Output the [X, Y] coordinate of the center of the cell containing the given text.  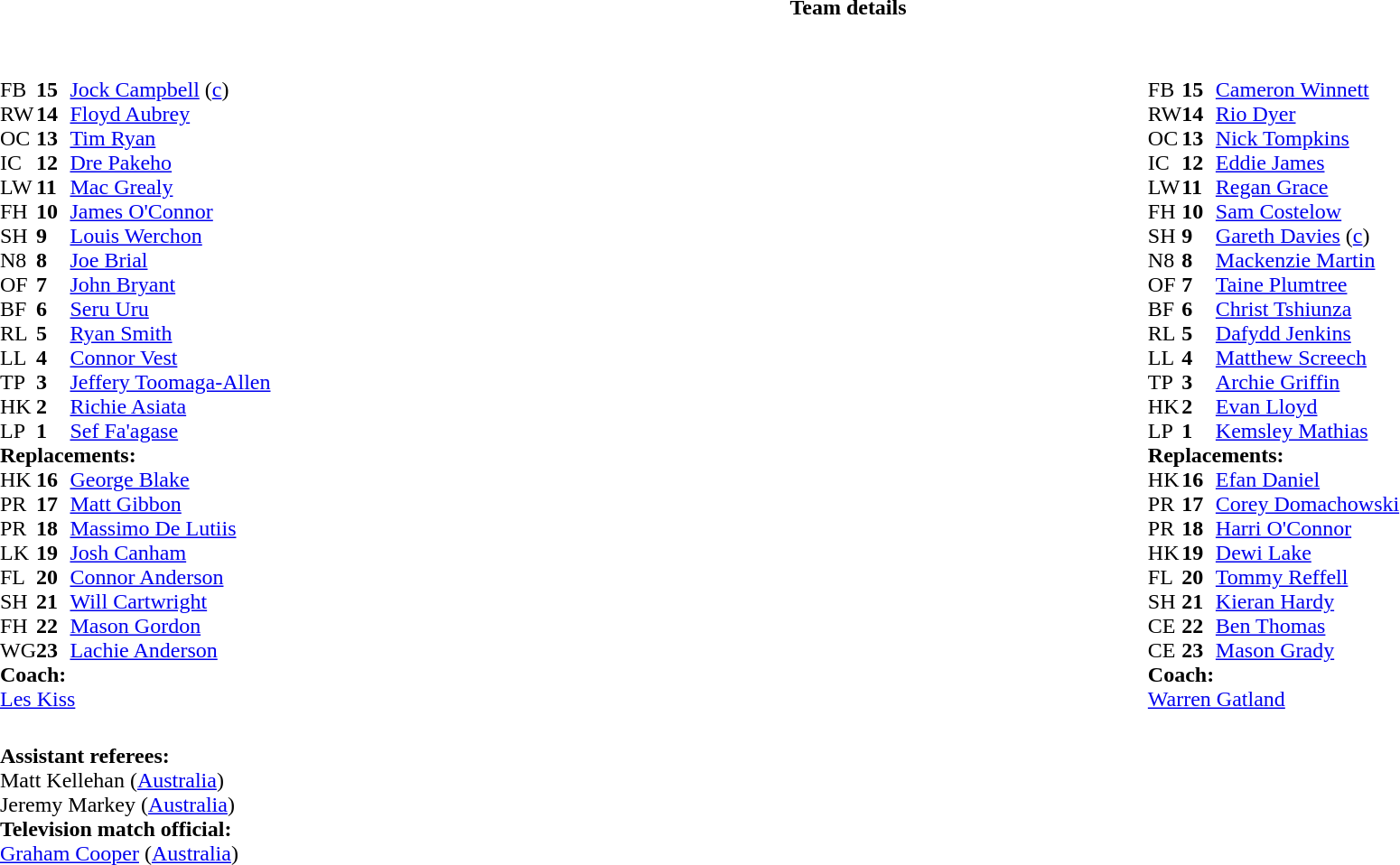
Joe Brial [170, 260]
Connor Anderson [170, 578]
Richie Asiata [170, 406]
Tim Ryan [170, 139]
Lachie Anderson [170, 650]
Regan Grace [1308, 188]
Corey Domachowski [1308, 504]
Dewi Lake [1308, 553]
Jock Campbell (c) [170, 90]
Gareth Davies (c) [1308, 237]
Ben Thomas [1308, 627]
Will Cartwright [170, 601]
Harri O'Connor [1308, 529]
Jeffery Toomaga-Allen [170, 383]
Connor Vest [170, 358]
Mackenzie Martin [1308, 260]
Matthew Screech [1308, 358]
Massimo De Lutiis [170, 529]
Warren Gatland [1274, 699]
Taine Plumtree [1308, 285]
Josh Canham [170, 553]
Mason Gordon [170, 627]
Nick Tompkins [1308, 139]
Christ Tshiunza [1308, 309]
Tommy Reffell [1308, 578]
Kieran Hardy [1308, 601]
Dre Pakeho [170, 163]
WG [18, 650]
Rio Dyer [1308, 114]
Sam Costelow [1308, 211]
Evan Lloyd [1308, 406]
James O'Connor [170, 211]
Ryan Smith [170, 334]
Seru Uru [170, 309]
Sef Fa'agase [170, 432]
Efan Daniel [1308, 480]
Archie Griffin [1308, 383]
Louis Werchon [170, 237]
Les Kiss [135, 699]
Dafydd Jenkins [1308, 334]
Floyd Aubrey [170, 114]
Cameron Winnett [1308, 90]
George Blake [170, 480]
Mason Grady [1308, 650]
Mac Grealy [170, 188]
LK [18, 553]
John Bryant [170, 285]
Kemsley Mathias [1308, 432]
Matt Gibbon [170, 504]
Eddie James [1308, 163]
